Extract the (X, Y) coordinate from the center of the cell holding the provided text.  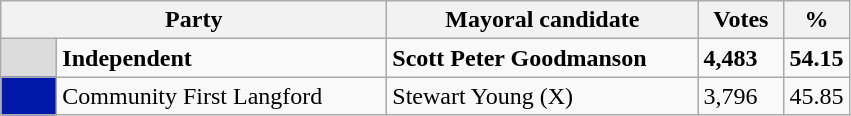
% (816, 20)
Community First Langford (222, 96)
54.15 (816, 58)
4,483 (741, 58)
Scott Peter Goodmanson (542, 58)
Independent (222, 58)
Votes (741, 20)
Party (194, 20)
45.85 (816, 96)
Mayoral candidate (542, 20)
Stewart Young (X) (542, 96)
3,796 (741, 96)
